Return the [X, Y] coordinate for the center point of the cell that contains the specified text.  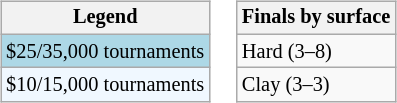
Clay (3–3) [316, 85]
Legend [105, 18]
Hard (3–8) [316, 51]
$25/35,000 tournaments [105, 51]
$10/15,000 tournaments [105, 85]
Finals by surface [316, 18]
